Provide the [x, y] coordinate of the cell's center where the given text is located.  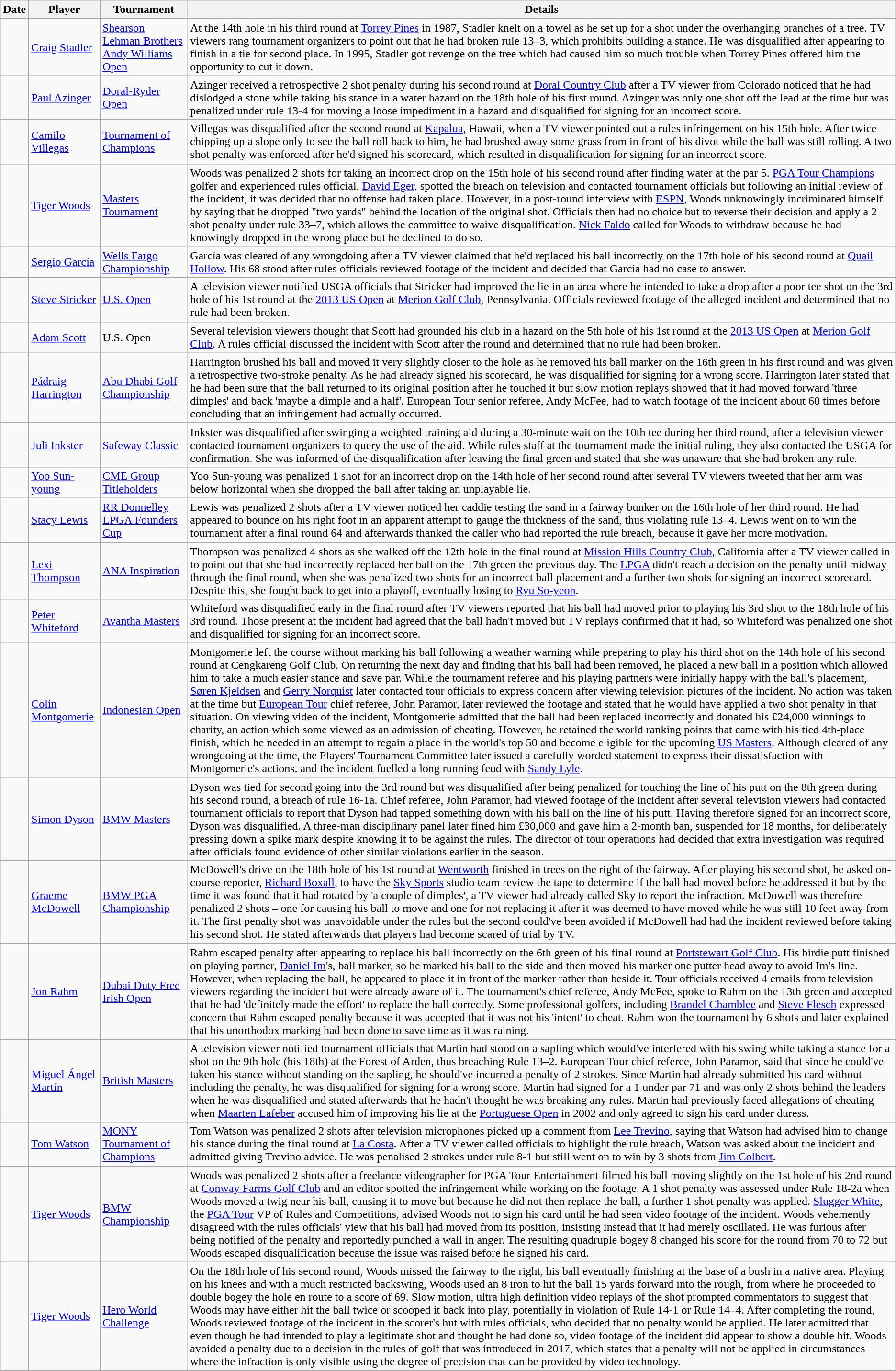
Tournament [144, 10]
Details [542, 10]
Peter Whiteford [64, 621]
Sergio García [64, 262]
Jon Rahm [64, 991]
MONY Tournament of Champions [144, 1144]
Colin Montgomerie [64, 710]
Juli Inkster [64, 445]
Miguel Ángel Martín [64, 1081]
Date [14, 10]
Wells Fargo Championship [144, 262]
CME Group Titleholders [144, 483]
Abu Dhabi Golf Championship [144, 388]
Shearson Lehman Brothers Andy Williams Open [144, 47]
Yoo Sun-young [64, 483]
BMW Masters [144, 820]
Camilo Villegas [64, 142]
BMW Championship [144, 1214]
Indonesian Open [144, 710]
Safeway Classic [144, 445]
ANA Inspiration [144, 571]
Tom Watson [64, 1144]
Lexi Thompson [64, 571]
Player [64, 10]
Doral-Ryder Open [144, 98]
Hero World Challenge [144, 1316]
Paul Azinger [64, 98]
Simon Dyson [64, 820]
Steve Stricker [64, 300]
Stacy Lewis [64, 520]
British Masters [144, 1081]
Graeme McDowell [64, 902]
Avantha Masters [144, 621]
Tournament of Champions [144, 142]
Craig Stadler [64, 47]
RR Donnelley LPGA Founders Cup [144, 520]
Masters Tournament [144, 205]
Dubai Duty Free Irish Open [144, 991]
Pádraig Harrington [64, 388]
Adam Scott [64, 337]
BMW PGA Championship [144, 902]
